Return the [x, y] coordinate for the center point of the cell that contains the specified text.  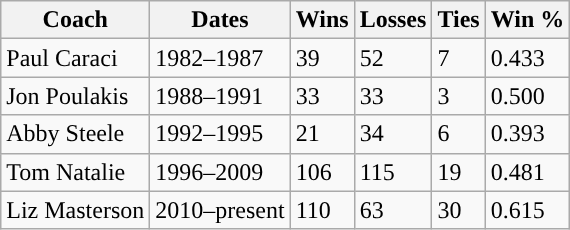
0.481 [528, 172]
0.500 [528, 96]
1988–1991 [220, 96]
Losses [393, 20]
Liz Masterson [76, 210]
39 [322, 58]
30 [458, 210]
63 [393, 210]
Paul Caraci [76, 58]
Coach [76, 20]
52 [393, 58]
115 [393, 172]
1982–1987 [220, 58]
106 [322, 172]
1996–2009 [220, 172]
Wins [322, 20]
19 [458, 172]
2010–present [220, 210]
Dates [220, 20]
0.393 [528, 134]
Jon Poulakis [76, 96]
Ties [458, 20]
7 [458, 58]
3 [458, 96]
Tom Natalie [76, 172]
6 [458, 134]
34 [393, 134]
1992–1995 [220, 134]
0.433 [528, 58]
Win % [528, 20]
Abby Steele [76, 134]
21 [322, 134]
110 [322, 210]
0.615 [528, 210]
